Capture the cell that displays the provided text and extract its [X, Y] central coordinate. 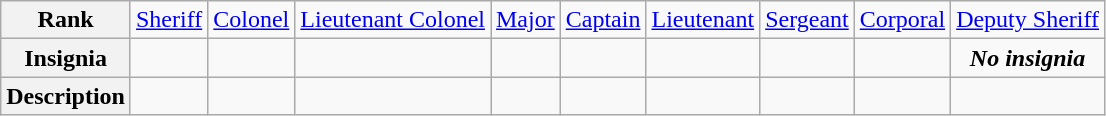
No insignia [1028, 58]
Rank [66, 20]
Deputy Sheriff [1028, 20]
Lieutenant Colonel [393, 20]
Corporal [902, 20]
Captain [603, 20]
Colonel [252, 20]
Sergeant [808, 20]
Sheriff [168, 20]
Description [66, 96]
Major [525, 20]
Insignia [66, 58]
Lieutenant [703, 20]
